Pinpoint the cell where the given text exists, returning its [x, y] midpoint coordinate. 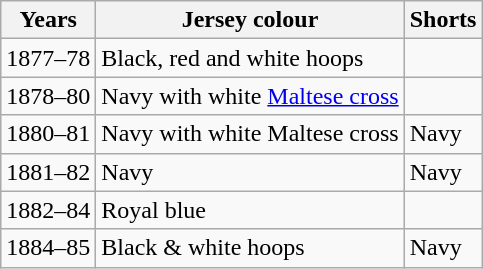
1877–78 [48, 58]
Years [48, 20]
Black & white hoops [250, 248]
Black, red and white hoops [250, 58]
1880–81 [48, 134]
Shorts [443, 20]
1882–84 [48, 210]
Jersey colour [250, 20]
1881–82 [48, 172]
1878–80 [48, 96]
Royal blue [250, 210]
1884–85 [48, 248]
